Identify which cell holds the provided text, then report its [x, y] central coordinate. 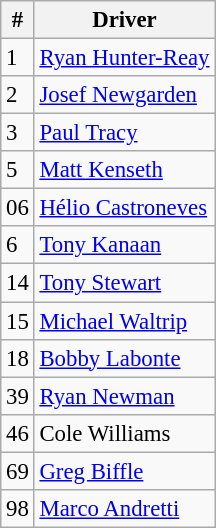
Ryan Hunter-Reay [124, 58]
46 [18, 433]
39 [18, 396]
Tony Stewart [124, 283]
# [18, 20]
Tony Kanaan [124, 245]
14 [18, 283]
Driver [124, 20]
15 [18, 321]
Ryan Newman [124, 396]
1 [18, 58]
06 [18, 208]
Bobby Labonte [124, 358]
Cole Williams [124, 433]
2 [18, 95]
Michael Waltrip [124, 321]
Paul Tracy [124, 133]
18 [18, 358]
98 [18, 509]
Matt Kenseth [124, 170]
5 [18, 170]
Josef Newgarden [124, 95]
69 [18, 471]
Greg Biffle [124, 471]
Marco Andretti [124, 509]
Hélio Castroneves [124, 208]
6 [18, 245]
3 [18, 133]
